For the text-containing cell, return its midpoint in (X, Y) coordinate format. 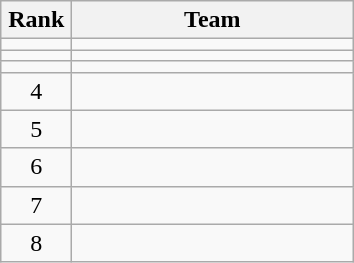
4 (36, 91)
8 (36, 243)
Team (212, 20)
Rank (36, 20)
7 (36, 205)
6 (36, 167)
5 (36, 129)
